Determine the [X, Y] coordinate at the center of the cell enclosing the given text.  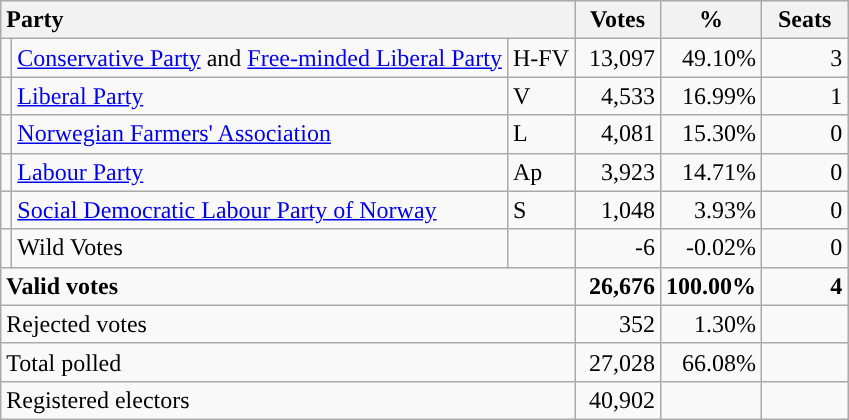
S [540, 210]
15.30% [712, 134]
16.99% [712, 96]
Ap [540, 172]
Labour Party [260, 172]
1 [805, 96]
Party [288, 20]
Liberal Party [260, 96]
% [712, 20]
49.10% [712, 58]
Rejected votes [288, 324]
4 [805, 286]
1,048 [617, 210]
H-FV [540, 58]
3 [805, 58]
Social Democratic Labour Party of Norway [260, 210]
3.93% [712, 210]
Total polled [288, 362]
-0.02% [712, 248]
Votes [617, 20]
352 [617, 324]
3,923 [617, 172]
13,097 [617, 58]
Conservative Party and Free-minded Liberal Party [260, 58]
66.08% [712, 362]
Valid votes [288, 286]
Wild Votes [260, 248]
Registered electors [288, 400]
4,081 [617, 134]
4,533 [617, 96]
L [540, 134]
1.30% [712, 324]
40,902 [617, 400]
V [540, 96]
14.71% [712, 172]
100.00% [712, 286]
-6 [617, 248]
27,028 [617, 362]
26,676 [617, 286]
Norwegian Farmers' Association [260, 134]
Seats [805, 20]
